Return the (X, Y) coordinate for the center point of the cell that contains the specified text.  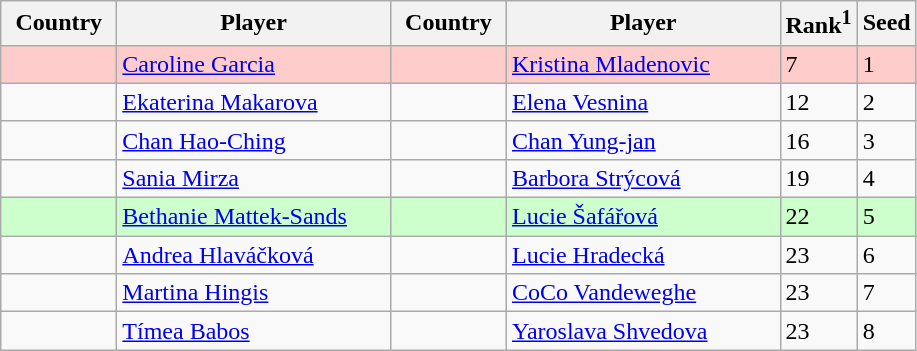
Andrea Hlaváčková (254, 255)
Caroline Garcia (254, 64)
CoCo Vandeweghe (643, 293)
Lucie Hradecká (643, 255)
4 (886, 178)
5 (886, 217)
6 (886, 255)
Kristina Mladenovic (643, 64)
Sania Mirza (254, 178)
Yaroslava Shvedova (643, 331)
22 (818, 217)
2 (886, 102)
Bethanie Mattek-Sands (254, 217)
1 (886, 64)
16 (818, 140)
Martina Hingis (254, 293)
Lucie Šafářová (643, 217)
Ekaterina Makarova (254, 102)
Chan Yung-jan (643, 140)
12 (818, 102)
19 (818, 178)
Rank1 (818, 24)
Tímea Babos (254, 331)
Barbora Strýcová (643, 178)
Seed (886, 24)
Elena Vesnina (643, 102)
8 (886, 331)
Chan Hao-Ching (254, 140)
3 (886, 140)
